Return [X, Y] of the center of cell containing provided text 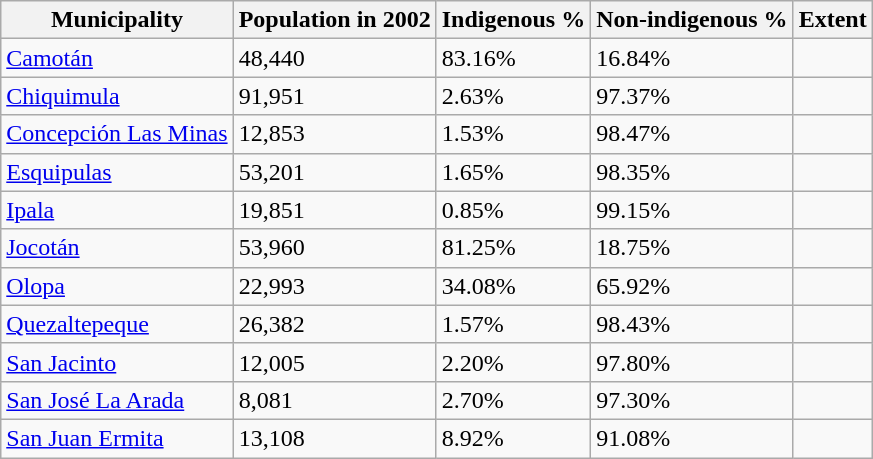
97.80% [692, 362]
Esquipulas [117, 172]
81.25% [513, 248]
26,382 [334, 324]
Quezaltepeque [117, 324]
91,951 [334, 96]
13,108 [334, 438]
Jocotán [117, 248]
Olopa [117, 286]
97.30% [692, 400]
65.92% [692, 286]
1.57% [513, 324]
2.63% [513, 96]
2.70% [513, 400]
8.92% [513, 438]
16.84% [692, 58]
12,005 [334, 362]
Chiquimula [117, 96]
Ipala [117, 210]
48,440 [334, 58]
22,993 [334, 286]
2.20% [513, 362]
91.08% [692, 438]
18.75% [692, 248]
Non-indigenous % [692, 20]
8,081 [334, 400]
98.43% [692, 324]
83.16% [513, 58]
Population in 2002 [334, 20]
34.08% [513, 286]
99.15% [692, 210]
97.37% [692, 96]
San Jacinto [117, 362]
Concepción Las Minas [117, 134]
San Juan Ermita [117, 438]
Indigenous % [513, 20]
98.47% [692, 134]
19,851 [334, 210]
98.35% [692, 172]
12,853 [334, 134]
San José La Arada [117, 400]
53,960 [334, 248]
Extent [832, 20]
0.85% [513, 210]
Municipality [117, 20]
53,201 [334, 172]
1.53% [513, 134]
Camotán [117, 58]
1.65% [513, 172]
